Search for the cell housing the specified text and yield its [x, y] center coordinate. 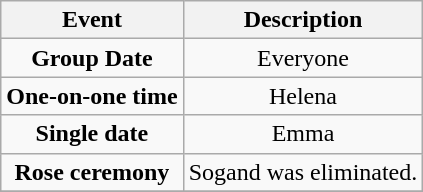
Rose ceremony [92, 172]
Single date [92, 134]
Everyone [303, 58]
Sogand was eliminated. [303, 172]
Emma [303, 134]
Group Date [92, 58]
Description [303, 20]
Helena [303, 96]
One-on-one time [92, 96]
Event [92, 20]
